Search for the cell housing the specified text and yield its [X, Y] center coordinate. 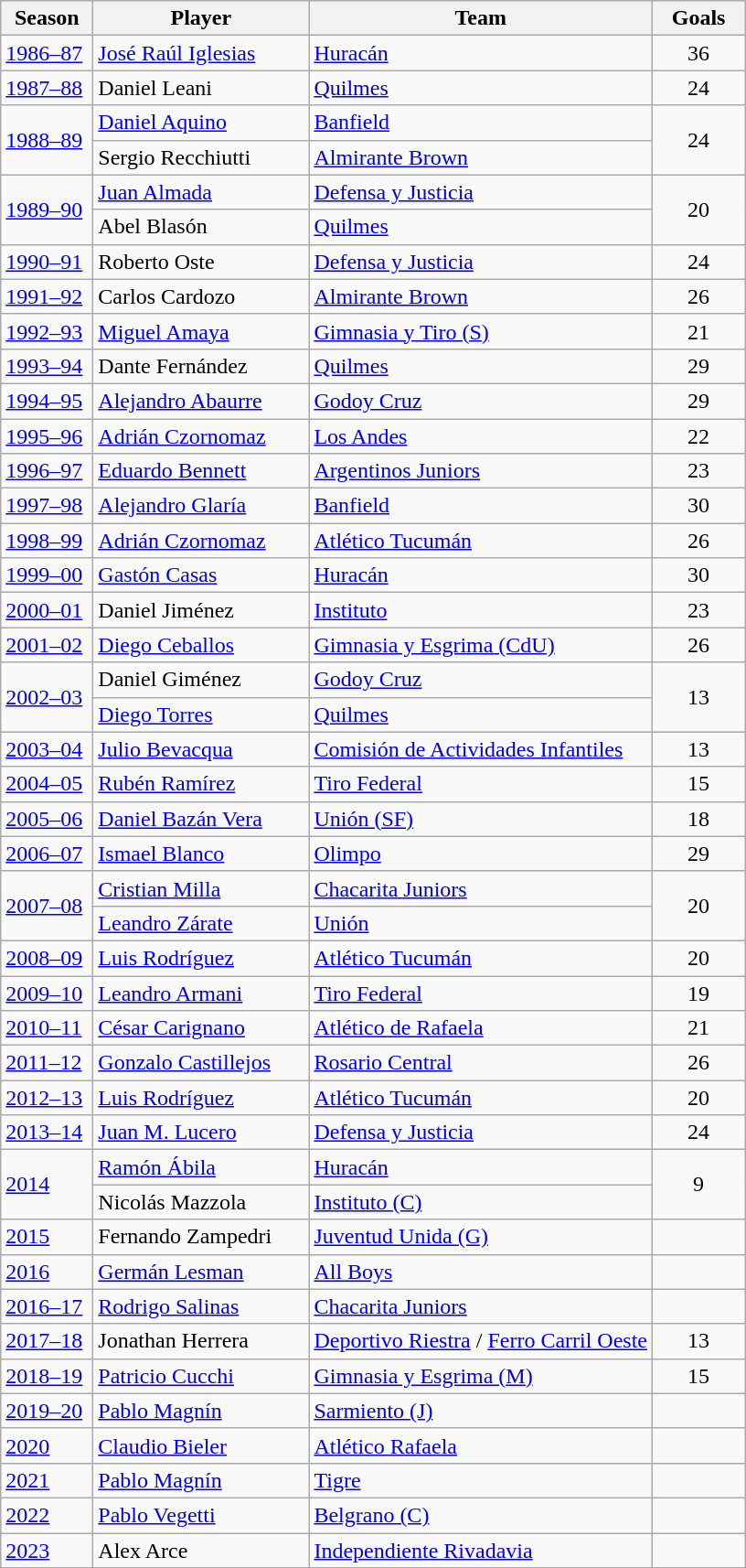
Comisión de Actividades Infantiles [481, 749]
Claudio Bieler [201, 1445]
2007–08 [48, 906]
2020 [48, 1445]
Juan M. Lucero [201, 1133]
Unión [481, 923]
Jonathan Herrera [201, 1341]
Deportivo Riestra / Ferro Carril Oeste [481, 1341]
2018–19 [48, 1376]
Carlos Cardozo [201, 296]
1995–96 [48, 436]
Juventud Unida (G) [481, 1237]
Rubén Ramírez [201, 784]
Fernando Zampedri [201, 1237]
Rodrigo Salinas [201, 1306]
Olimpo [481, 854]
Diego Torres [201, 714]
1990–91 [48, 262]
Nicolás Mazzola [201, 1202]
2019–20 [48, 1411]
Atlético de Rafaela [481, 1028]
1994–95 [48, 401]
Team [481, 18]
Leandro Zárate [201, 923]
Atlético Rafaela [481, 1445]
2022 [48, 1515]
2013–14 [48, 1133]
Patricio Cucchi [201, 1376]
Alejandro Glaría [201, 506]
Cristian Milla [201, 888]
Daniel Jiménez [201, 610]
2005–06 [48, 819]
Sarmiento (J) [481, 1411]
18 [698, 819]
Instituto (C) [481, 1202]
Abel Blasón [201, 227]
1988–89 [48, 140]
Season [48, 18]
2023 [48, 1551]
Miguel Amaya [201, 331]
Diego Ceballos [201, 645]
César Carignano [201, 1028]
All Boys [481, 1272]
1993–94 [48, 366]
Gimnasia y Esgrima (CdU) [481, 645]
2002–03 [48, 697]
1991–92 [48, 296]
2016 [48, 1272]
Sergio Recchiutti [201, 157]
Gimnasia y Tiro (S) [481, 331]
Julio Bevacqua [201, 749]
Rosario Central [481, 1063]
1992–93 [48, 331]
2014 [48, 1185]
Leandro Armani [201, 993]
José Raúl Iglesias [201, 53]
2006–07 [48, 854]
1999–00 [48, 575]
Daniel Aquino [201, 123]
Independiente Rivadavia [481, 1551]
2000–01 [48, 610]
2015 [48, 1237]
Daniel Giménez [201, 680]
Dante Fernández [201, 366]
Gimnasia y Esgrima (M) [481, 1376]
2010–11 [48, 1028]
1989–90 [48, 209]
36 [698, 53]
2003–04 [48, 749]
Alex Arce [201, 1551]
Eduardo Bennett [201, 471]
Goals [698, 18]
2011–12 [48, 1063]
Unión (SF) [481, 819]
Gonzalo Castillejos [201, 1063]
1998–99 [48, 541]
Daniel Leani [201, 88]
Germán Lesman [201, 1272]
19 [698, 993]
Pablo Vegetti [201, 1515]
9 [698, 1185]
Juan Almada [201, 192]
Argentinos Juniors [481, 471]
Player [201, 18]
1986–87 [48, 53]
1997–98 [48, 506]
Ramón Ábila [201, 1167]
2008–09 [48, 958]
1996–97 [48, 471]
2004–05 [48, 784]
Alejandro Abaurre [201, 401]
Roberto Oste [201, 262]
1987–88 [48, 88]
Ismael Blanco [201, 854]
2001–02 [48, 645]
2009–10 [48, 993]
Instituto [481, 610]
Tigre [481, 1480]
2017–18 [48, 1341]
22 [698, 436]
2016–17 [48, 1306]
2021 [48, 1480]
Daniel Bazán Vera [201, 819]
Belgrano (C) [481, 1515]
Los Andes [481, 436]
2012–13 [48, 1098]
Gastón Casas [201, 575]
